Extract the [X, Y] coordinate from the center of the cell holding the provided text.  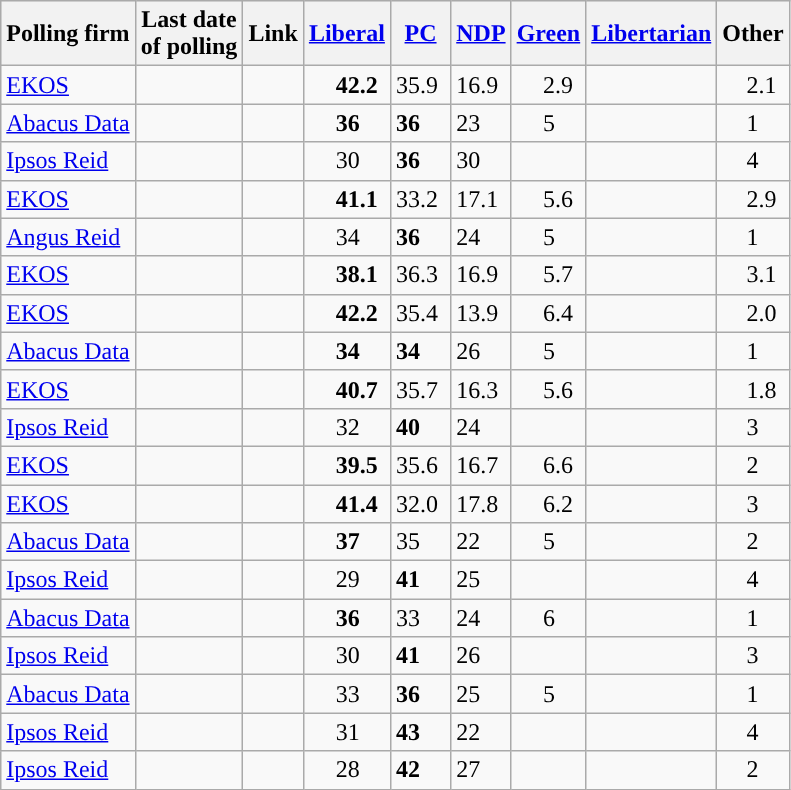
Polling firm [68, 34]
32.0 [420, 503]
27 [481, 770]
38.1 [346, 275]
Other [753, 34]
16.7 [481, 465]
31 [346, 732]
33.2 [420, 199]
3.1 [753, 275]
37 [346, 542]
NDP [481, 34]
43 [420, 732]
41.4 [346, 503]
41.1 [346, 199]
6.4 [548, 313]
32 [346, 427]
40 [420, 427]
5.7 [548, 275]
23 [481, 123]
Libertarian [652, 34]
Link [273, 34]
40.7 [346, 389]
Liberal [346, 34]
13.9 [481, 313]
35.4 [420, 313]
35.7 [420, 389]
1.8 [753, 389]
35.6 [420, 465]
42 [420, 770]
16.3 [481, 389]
Green [548, 34]
35 [420, 542]
2.1 [753, 85]
PC [420, 34]
17.8 [481, 503]
2.0 [753, 313]
17.1 [481, 199]
6 [548, 618]
6.2 [548, 503]
Last dateof polling [189, 34]
39.5 [346, 465]
28 [346, 770]
Angus Reid [68, 237]
36.3 [420, 275]
29 [346, 580]
6.6 [548, 465]
35.9 [420, 85]
